Extract the [X, Y] coordinate from the center of the cell holding the provided text.  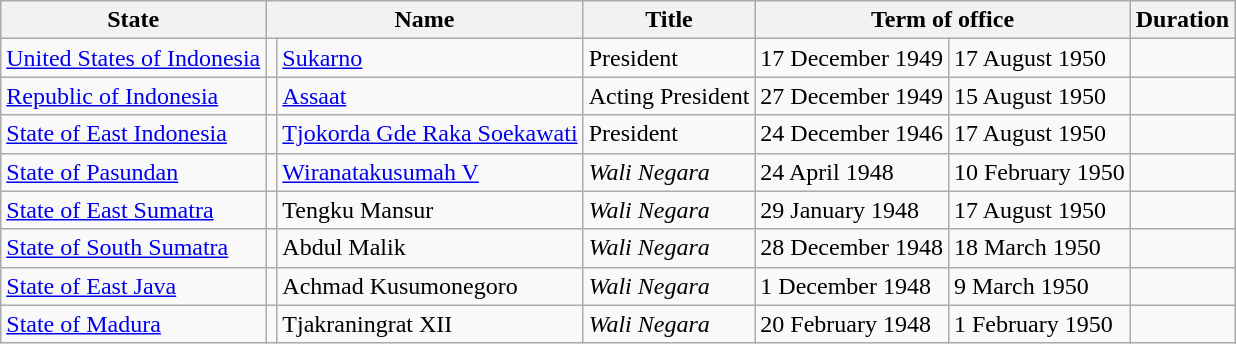
Republic of Indonesia [134, 96]
1 December 1948 [852, 286]
20 February 1948 [852, 324]
Duration [1182, 20]
Tjokorda Gde Raka Soekawati [430, 134]
Sukarno [430, 58]
Acting President [669, 96]
17 December 1949 [852, 58]
24 April 1948 [852, 172]
Assaat [430, 96]
29 January 1948 [852, 210]
1 February 1950 [1039, 324]
15 August 1950 [1039, 96]
United States of Indonesia [134, 58]
Abdul Malik [430, 248]
Tjakraningrat XII [430, 324]
9 March 1950 [1039, 286]
Wiranatakusumah V [430, 172]
Achmad Kusumonegoro [430, 286]
24 December 1946 [852, 134]
State of South Sumatra [134, 248]
State of East Indonesia [134, 134]
State of East Sumatra [134, 210]
State of East Java [134, 286]
State [134, 20]
28 December 1948 [852, 248]
State of Madura [134, 324]
18 March 1950 [1039, 248]
Title [669, 20]
Name [424, 20]
10 February 1950 [1039, 172]
27 December 1949 [852, 96]
Tengku Mansur [430, 210]
State of Pasundan [134, 172]
Term of office [942, 20]
